Provide the [x, y] coordinate of the cell's center where the given text is located.  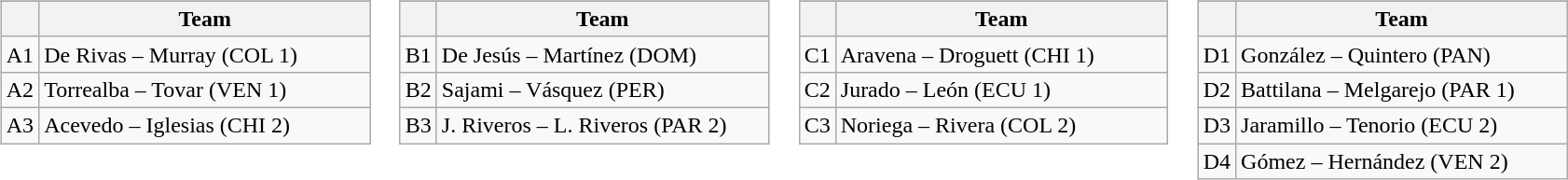
C2 [817, 90]
Battilana – Melgarejo (PAR 1) [1402, 90]
González – Quintero (PAN) [1402, 54]
A1 [20, 54]
D1 [1217, 54]
Jaramillo – Tenorio (ECU 2) [1402, 125]
Sajami – Vásquez (PER) [602, 90]
De Rivas – Murray (COL 1) [205, 54]
D2 [1217, 90]
Acevedo – Iglesias (CHI 2) [205, 125]
Torrealba – Tovar (VEN 1) [205, 90]
Gómez – Hernández (VEN 2) [1402, 161]
A2 [20, 90]
B2 [418, 90]
J. Riveros – L. Riveros (PAR 2) [602, 125]
Aravena – Droguett (CHI 1) [1001, 54]
De Jesús – Martínez (DOM) [602, 54]
Jurado – León (ECU 1) [1001, 90]
D4 [1217, 161]
D3 [1217, 125]
B3 [418, 125]
C1 [817, 54]
Noriega – Rivera (COL 2) [1001, 125]
B1 [418, 54]
A3 [20, 125]
C3 [817, 125]
